From the cell containing the given text, extract its center point as (X, Y) coordinate. 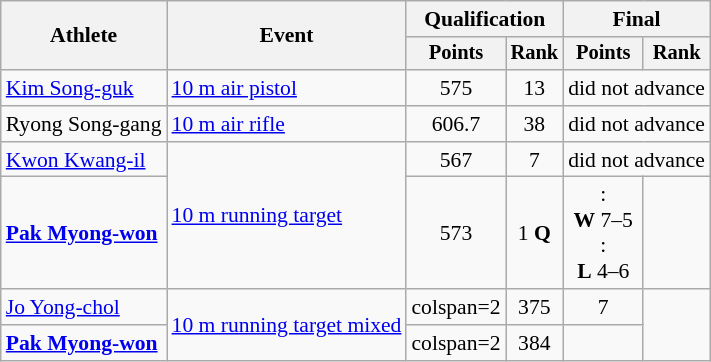
Qualification (484, 19)
: W 7–5: L 4–6 (603, 233)
575 (456, 88)
Ryong Song-gang (84, 124)
375 (535, 307)
1 Q (535, 233)
Kim Song-guk (84, 88)
Final (636, 19)
567 (456, 160)
38 (535, 124)
384 (535, 343)
Kwon Kwang-il (84, 160)
10 m running target mixed (287, 324)
10 m running target (287, 216)
Event (287, 36)
Jo Yong-chol (84, 307)
Athlete (84, 36)
10 m air rifle (287, 124)
606.7 (456, 124)
10 m air pistol (287, 88)
13 (535, 88)
573 (456, 233)
